Identify which cell holds the provided text, then report its [X, Y] central coordinate. 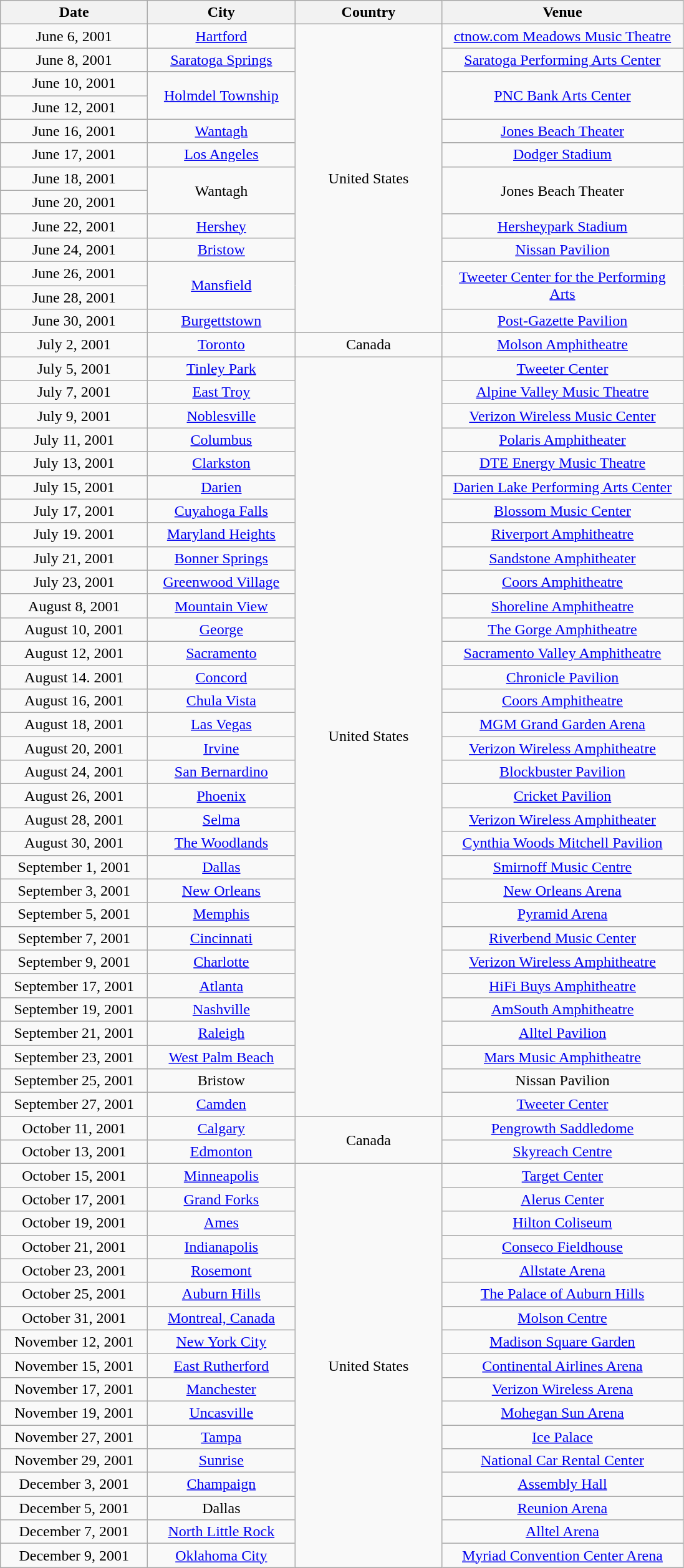
September 5, 2001 [74, 914]
August 10, 2001 [74, 629]
Clarkston [221, 463]
West Palm Beach [221, 1057]
Minneapolis [221, 1176]
Bonner Springs [221, 558]
August 20, 2001 [74, 748]
August 8, 2001 [74, 606]
Hilton Coliseum [562, 1223]
Pyramid Arena [562, 914]
June 10, 2001 [74, 84]
August 26, 2001 [74, 796]
September 25, 2001 [74, 1081]
Alltel Pavilion [562, 1033]
October 31, 2001 [74, 1318]
Hershey [221, 226]
The Woodlands [221, 843]
Concord [221, 677]
Uncasville [221, 1413]
October 21, 2001 [74, 1247]
DTE Energy Music Theatre [562, 463]
August 12, 2001 [74, 653]
Montreal, Canada [221, 1318]
Calgary [221, 1128]
Darien [221, 487]
Polaris Amphitheater [562, 440]
Auburn Hills [221, 1294]
Conseco Fieldhouse [562, 1247]
July 11, 2001 [74, 440]
Charlotte [221, 962]
June 22, 2001 [74, 226]
Riverport Amphitheatre [562, 535]
Greenwood Village [221, 582]
Nashville [221, 1009]
Pengrowth Saddledome [562, 1128]
Molson Centre [562, 1318]
Hartford [221, 36]
Irvine [221, 748]
July 15, 2001 [74, 487]
July 7, 2001 [74, 392]
Date [74, 12]
October 25, 2001 [74, 1294]
San Bernardino [221, 772]
October 23, 2001 [74, 1270]
July 19. 2001 [74, 535]
The Gorge Amphitheatre [562, 629]
June 8, 2001 [74, 60]
New York City [221, 1342]
New Orleans Arena [562, 891]
Rosemont [221, 1270]
Los Angeles [221, 155]
October 19, 2001 [74, 1223]
September 3, 2001 [74, 891]
June 16, 2001 [74, 131]
Tampa [221, 1436]
November 19, 2001 [74, 1413]
Alpine Valley Music Theatre [562, 392]
North Little Rock [221, 1532]
Columbus [221, 440]
June 6, 2001 [74, 36]
Chula Vista [221, 701]
June 26, 2001 [74, 273]
June 17, 2001 [74, 155]
June 20, 2001 [74, 202]
Post-Gazette Pavilion [562, 321]
August 14. 2001 [74, 677]
The Palace of Auburn Hills [562, 1294]
September 27, 2001 [74, 1105]
Darien Lake Performing Arts Center [562, 487]
Saratoga Performing Arts Center [562, 60]
December 9, 2001 [74, 1556]
Las Vegas [221, 725]
Memphis [221, 914]
Riverbend Music Center [562, 938]
Skyreach Centre [562, 1152]
July 21, 2001 [74, 558]
July 23, 2001 [74, 582]
PNC Bank Arts Center [562, 95]
Mars Music Amphitheatre [562, 1057]
Selma [221, 820]
MGM Grand Garden Arena [562, 725]
HiFi Buys Amphitheatre [562, 985]
Smirnoff Music Centre [562, 867]
Indianapolis [221, 1247]
Maryland Heights [221, 535]
City [221, 12]
October 17, 2001 [74, 1199]
New Orleans [221, 891]
Tweeter Center for the Performing Arts [562, 285]
June 24, 2001 [74, 249]
Cuyahoga Falls [221, 511]
Verizon Wireless Arena [562, 1389]
AmSouth Amphitheatre [562, 1009]
Alltel Arena [562, 1532]
November 27, 2001 [74, 1436]
East Rutherford [221, 1365]
September 21, 2001 [74, 1033]
December 7, 2001 [74, 1532]
Tinley Park [221, 369]
Sandstone Amphitheater [562, 558]
Grand Forks [221, 1199]
Blockbuster Pavilion [562, 772]
Target Center [562, 1176]
Mansfield [221, 285]
August 24, 2001 [74, 772]
Noblesville [221, 416]
Madison Square Garden [562, 1342]
Burgettstown [221, 321]
Allstate Arena [562, 1270]
July 5, 2001 [74, 369]
ctnow.com Meadows Music Theatre [562, 36]
September 17, 2001 [74, 985]
July 13, 2001 [74, 463]
December 5, 2001 [74, 1508]
East Troy [221, 392]
Champaign [221, 1484]
Saratoga Springs [221, 60]
November 15, 2001 [74, 1365]
October 13, 2001 [74, 1152]
June 28, 2001 [74, 298]
Phoenix [221, 796]
June 18, 2001 [74, 178]
Country [368, 12]
National Car Rental Center [562, 1461]
Sunrise [221, 1461]
August 18, 2001 [74, 725]
Mohegan Sun Arena [562, 1413]
July 17, 2001 [74, 511]
October 15, 2001 [74, 1176]
Mountain View [221, 606]
December 3, 2001 [74, 1484]
Cincinnati [221, 938]
Toronto [221, 345]
Verizon Wireless Amphitheater [562, 820]
August 30, 2001 [74, 843]
Myriad Convention Center Arena [562, 1556]
Reunion Arena [562, 1508]
Holmdel Township [221, 95]
Ice Palace [562, 1436]
Sacramento [221, 653]
Assembly Hall [562, 1484]
September 19, 2001 [74, 1009]
Dodger Stadium [562, 155]
Blossom Music Center [562, 511]
Ames [221, 1223]
Cynthia Woods Mitchell Pavilion [562, 843]
Raleigh [221, 1033]
August 28, 2001 [74, 820]
Chronicle Pavilion [562, 677]
Oklahoma City [221, 1556]
September 7, 2001 [74, 938]
August 16, 2001 [74, 701]
Sacramento Valley Amphitheatre [562, 653]
Cricket Pavilion [562, 796]
Edmonton [221, 1152]
September 9, 2001 [74, 962]
November 17, 2001 [74, 1389]
September 1, 2001 [74, 867]
July 2, 2001 [74, 345]
October 11, 2001 [74, 1128]
Verizon Wireless Music Center [562, 416]
September 23, 2001 [74, 1057]
Molson Amphitheatre [562, 345]
Shoreline Amphitheatre [562, 606]
Hersheypark Stadium [562, 226]
Continental Airlines Arena [562, 1365]
November 12, 2001 [74, 1342]
Alerus Center [562, 1199]
November 29, 2001 [74, 1461]
July 9, 2001 [74, 416]
Manchester [221, 1389]
June 12, 2001 [74, 107]
June 30, 2001 [74, 321]
Venue [562, 12]
George [221, 629]
Camden [221, 1105]
Atlanta [221, 985]
